Detect which cell encompasses the target text, then output its [X, Y] center coordinate. 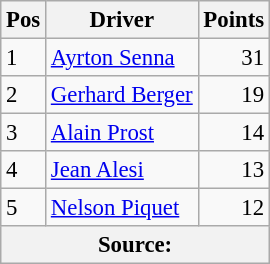
1 [24, 58]
12 [234, 208]
Driver [122, 20]
Source: [136, 245]
Nelson Piquet [122, 208]
3 [24, 133]
Alain Prost [122, 133]
Jean Alesi [122, 170]
13 [234, 170]
31 [234, 58]
4 [24, 170]
2 [24, 95]
5 [24, 208]
Gerhard Berger [122, 95]
Points [234, 20]
Pos [24, 20]
Ayrton Senna [122, 58]
19 [234, 95]
14 [234, 133]
